Output the (x, y) coordinate of the center of the cell containing the given text.  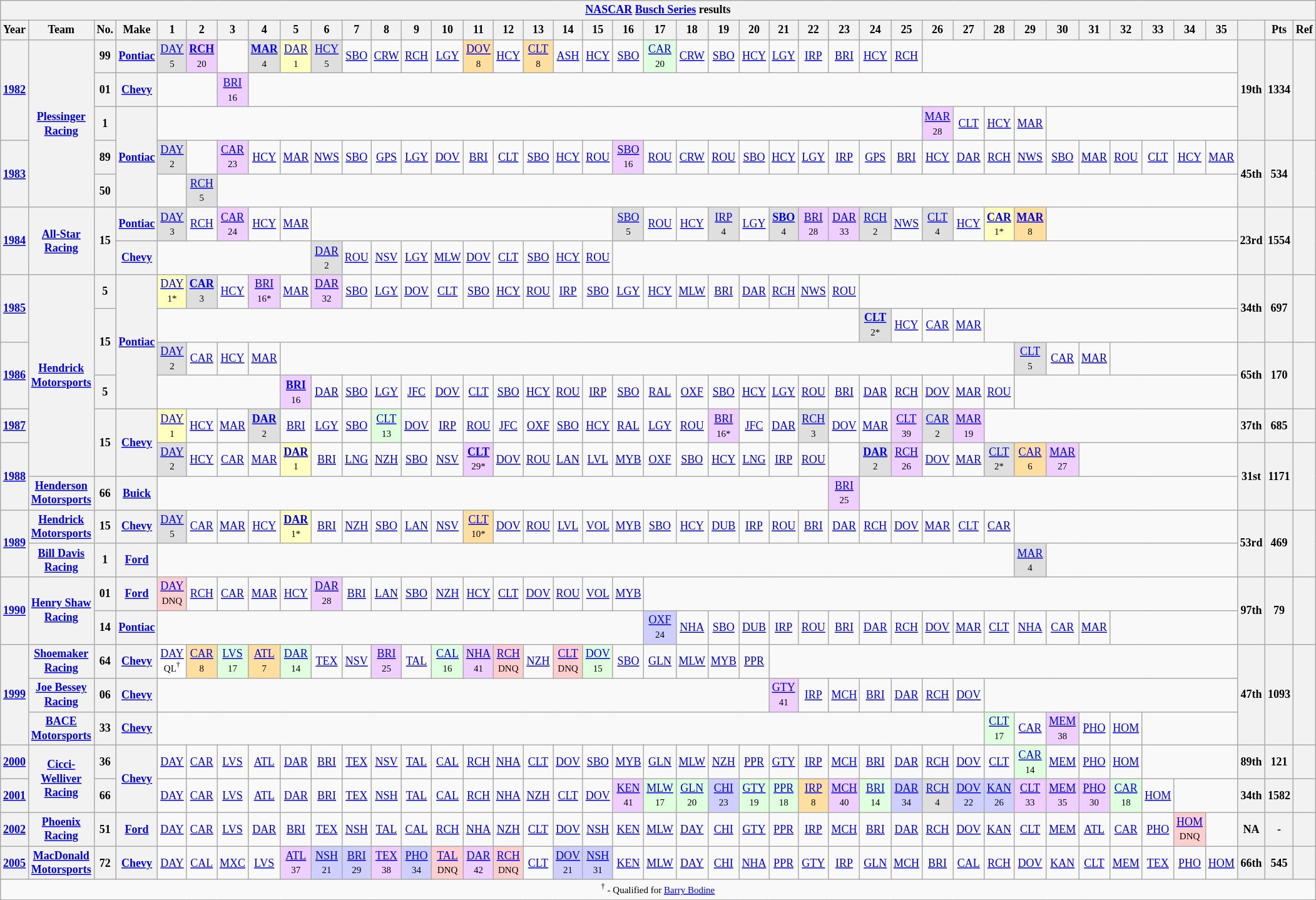
CLT10* (479, 526)
8 (387, 30)
32 (1126, 30)
99 (105, 56)
24 (875, 30)
19th (1252, 90)
1554 (1279, 240)
GTY41 (783, 695)
DOV21 (568, 863)
89 (105, 157)
2001 (15, 795)
MLW17 (660, 795)
1582 (1279, 795)
CAR1* (999, 224)
CLT17 (999, 729)
Shoemaker Racing (61, 661)
34 (1190, 30)
OXF24 (660, 628)
06 (105, 695)
No. (105, 30)
MEM35 (1063, 795)
GLN20 (692, 795)
1990 (15, 611)
CLT29* (479, 459)
All-Star Racing (61, 240)
97th (1252, 611)
RCH5 (201, 191)
51 (105, 829)
36 (105, 762)
DAY1 (172, 426)
30 (1063, 30)
Phoenix Racing (61, 829)
CLT39 (907, 426)
31 (1094, 30)
1982 (15, 90)
GTY19 (754, 795)
1334 (1279, 90)
BRI14 (875, 795)
DAR32 (327, 292)
27 (969, 30)
PPR18 (783, 795)
26 (937, 30)
CLTDNQ (568, 661)
35 (1222, 30)
Cicci-Welliver Racing (61, 779)
Make (136, 30)
2002 (15, 829)
545 (1279, 863)
MXC (233, 863)
NA (1252, 829)
20 (754, 30)
17 (660, 30)
CAR6 (1030, 459)
DAR28 (327, 594)
SBO16 (628, 157)
DAYQL† (172, 661)
1987 (15, 426)
DAY3 (172, 224)
CLT13 (387, 426)
BRI29 (357, 863)
534 (1279, 174)
CLT8 (538, 56)
64 (105, 661)
469 (1279, 543)
1986 (15, 376)
23 (844, 30)
KAN26 (999, 795)
79 (1279, 611)
22 (814, 30)
170 (1279, 376)
Bill Davis Racing (61, 560)
685 (1279, 426)
28 (999, 30)
IRP4 (723, 224)
37th (1252, 426)
CAR3 (201, 292)
MEM38 (1063, 729)
CAR20 (660, 56)
3 (233, 30)
21 (783, 30)
NSH31 (598, 863)
10 (447, 30)
DAR33 (844, 224)
DOV22 (969, 795)
65th (1252, 376)
697 (1279, 308)
MacDonald Motorsports (61, 863)
6 (327, 30)
CHI23 (723, 795)
53rd (1252, 543)
47th (1252, 695)
29 (1030, 30)
MAR19 (969, 426)
Pts (1279, 30)
DAR1* (296, 526)
CAR24 (233, 224)
SBO5 (628, 224)
MCH40 (844, 795)
ATL7 (264, 661)
SBO4 (783, 224)
1999 (15, 695)
19 (723, 30)
NHA41 (479, 661)
50 (105, 191)
Joe Bessey Racing (61, 695)
DAR34 (907, 795)
1171 (1279, 476)
66th (1252, 863)
BRI28 (814, 224)
Year (15, 30)
72 (105, 863)
DAYDNQ (172, 594)
1983 (15, 174)
PHO34 (417, 863)
11 (479, 30)
Henry Shaw Racing (61, 611)
CAR23 (233, 157)
1093 (1279, 695)
ATL37 (296, 863)
23rd (1252, 240)
1989 (15, 543)
KEN41 (628, 795)
13 (538, 30)
1985 (15, 308)
MAR8 (1030, 224)
4 (264, 30)
HCY5 (327, 56)
RCH2 (875, 224)
† - Qualified for Barry Bodine (658, 889)
Ref (1304, 30)
2 (201, 30)
RCH26 (907, 459)
DAY1* (172, 292)
PHO30 (1094, 795)
HOMDNQ (1190, 829)
CAR8 (201, 661)
RCH4 (937, 795)
121 (1279, 762)
MAR27 (1063, 459)
25 (907, 30)
CAR2 (937, 426)
RCH3 (814, 426)
1988 (15, 476)
Buick (136, 493)
DOV15 (598, 661)
Plessinger Racing (61, 123)
Team (61, 30)
- (1279, 829)
CLT5 (1030, 359)
IRP8 (814, 795)
9 (417, 30)
NSH21 (327, 863)
31st (1252, 476)
NASCAR Busch Series results (658, 10)
DAR42 (479, 863)
TALDNQ (447, 863)
MAR28 (937, 123)
RCH20 (201, 56)
CAL16 (447, 661)
45th (1252, 174)
CAR18 (1126, 795)
LVS17 (233, 661)
CAR14 (1030, 762)
18 (692, 30)
CLT4 (937, 224)
DOV8 (479, 56)
ASH (568, 56)
TEX38 (387, 863)
Henderson Motorsports (61, 493)
7 (357, 30)
DAR14 (296, 661)
CLT33 (1030, 795)
BACE Motorsports (61, 729)
2000 (15, 762)
2005 (15, 863)
12 (508, 30)
1984 (15, 240)
16 (628, 30)
89th (1252, 762)
